Pinpoint the cell where the given text exists, returning its (X, Y) midpoint coordinate. 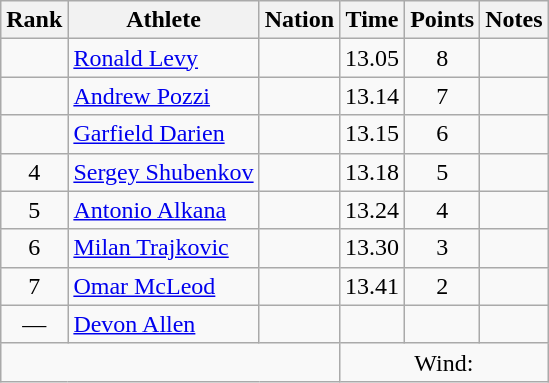
13.24 (372, 210)
13.05 (372, 58)
Notes (514, 20)
13.41 (372, 286)
Andrew Pozzi (164, 96)
Sergey Shubenkov (164, 172)
Ronald Levy (164, 58)
Wind: (444, 362)
Time (372, 20)
Athlete (164, 20)
13.30 (372, 248)
Nation (299, 20)
Antonio Alkana (164, 210)
13.18 (372, 172)
Garfield Darien (164, 134)
13.15 (372, 134)
Milan Trajkovic (164, 248)
Devon Allen (164, 324)
3 (442, 248)
Omar McLeod (164, 286)
2 (442, 286)
Rank (34, 20)
13.14 (372, 96)
— (34, 324)
8 (442, 58)
Points (442, 20)
